For the text-containing cell, return its midpoint in [x, y] coordinate format. 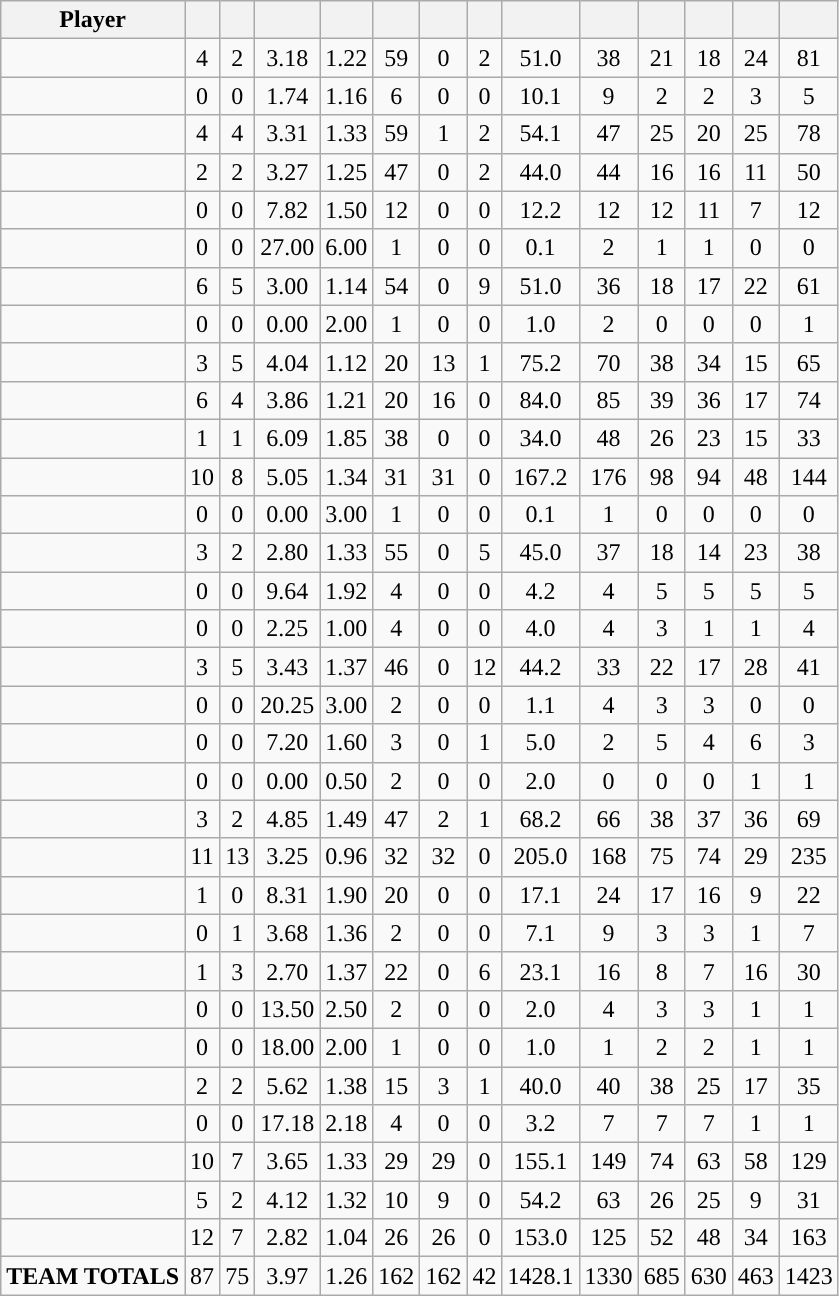
84.0 [540, 400]
1.26 [346, 1276]
685 [662, 1276]
6.00 [346, 248]
4.04 [288, 362]
75.2 [540, 362]
3.86 [288, 400]
129 [808, 1162]
10.1 [540, 96]
1.36 [346, 933]
1.16 [346, 96]
27.00 [288, 248]
2.50 [346, 1009]
61 [808, 286]
18.00 [288, 1047]
2.82 [288, 1238]
81 [808, 58]
40.0 [540, 1085]
2.25 [288, 629]
7.1 [540, 933]
1.85 [346, 438]
8.31 [288, 895]
168 [608, 857]
1.34 [346, 477]
1.04 [346, 1238]
3.31 [288, 134]
17.18 [288, 1124]
5.05 [288, 477]
40 [608, 1085]
153.0 [540, 1238]
54.2 [540, 1200]
1.50 [346, 210]
2.70 [288, 971]
1428.1 [540, 1276]
1.92 [346, 591]
7.82 [288, 210]
44 [608, 172]
23.1 [540, 971]
1.22 [346, 58]
205.0 [540, 857]
1.21 [346, 400]
1.1 [540, 705]
30 [808, 971]
58 [756, 1162]
3.97 [288, 1276]
5.0 [540, 743]
1.49 [346, 819]
55 [396, 553]
12.2 [540, 210]
235 [808, 857]
5.62 [288, 1085]
54 [396, 286]
17.1 [540, 895]
28 [756, 667]
149 [608, 1162]
39 [662, 400]
45.0 [540, 553]
44.0 [540, 172]
155.1 [540, 1162]
4.12 [288, 1200]
3.18 [288, 58]
4.0 [540, 629]
68.2 [540, 819]
1.38 [346, 1085]
3.43 [288, 667]
42 [484, 1276]
3.68 [288, 933]
46 [396, 667]
163 [808, 1238]
7.20 [288, 743]
Player [93, 20]
6.09 [288, 438]
630 [708, 1276]
14 [708, 553]
144 [808, 477]
4.2 [540, 591]
52 [662, 1238]
21 [662, 58]
1.14 [346, 286]
1.25 [346, 172]
2.80 [288, 553]
87 [202, 1276]
78 [808, 134]
70 [608, 362]
176 [608, 477]
65 [808, 362]
44.2 [540, 667]
69 [808, 819]
1423 [808, 1276]
20.25 [288, 705]
TEAM TOTALS [93, 1276]
1.74 [288, 96]
125 [608, 1238]
13.50 [288, 1009]
66 [608, 819]
41 [808, 667]
1.12 [346, 362]
1.32 [346, 1200]
0.50 [346, 781]
35 [808, 1085]
167.2 [540, 477]
54.1 [540, 134]
1.60 [346, 743]
1.90 [346, 895]
3.25 [288, 857]
1330 [608, 1276]
3.2 [540, 1124]
3.65 [288, 1162]
34.0 [540, 438]
0.96 [346, 857]
94 [708, 477]
1.00 [346, 629]
9.64 [288, 591]
463 [756, 1276]
3.27 [288, 172]
98 [662, 477]
50 [808, 172]
85 [608, 400]
2.18 [346, 1124]
4.85 [288, 819]
